Find where the given text appears and provide that cell's center as (X, Y) coordinate. 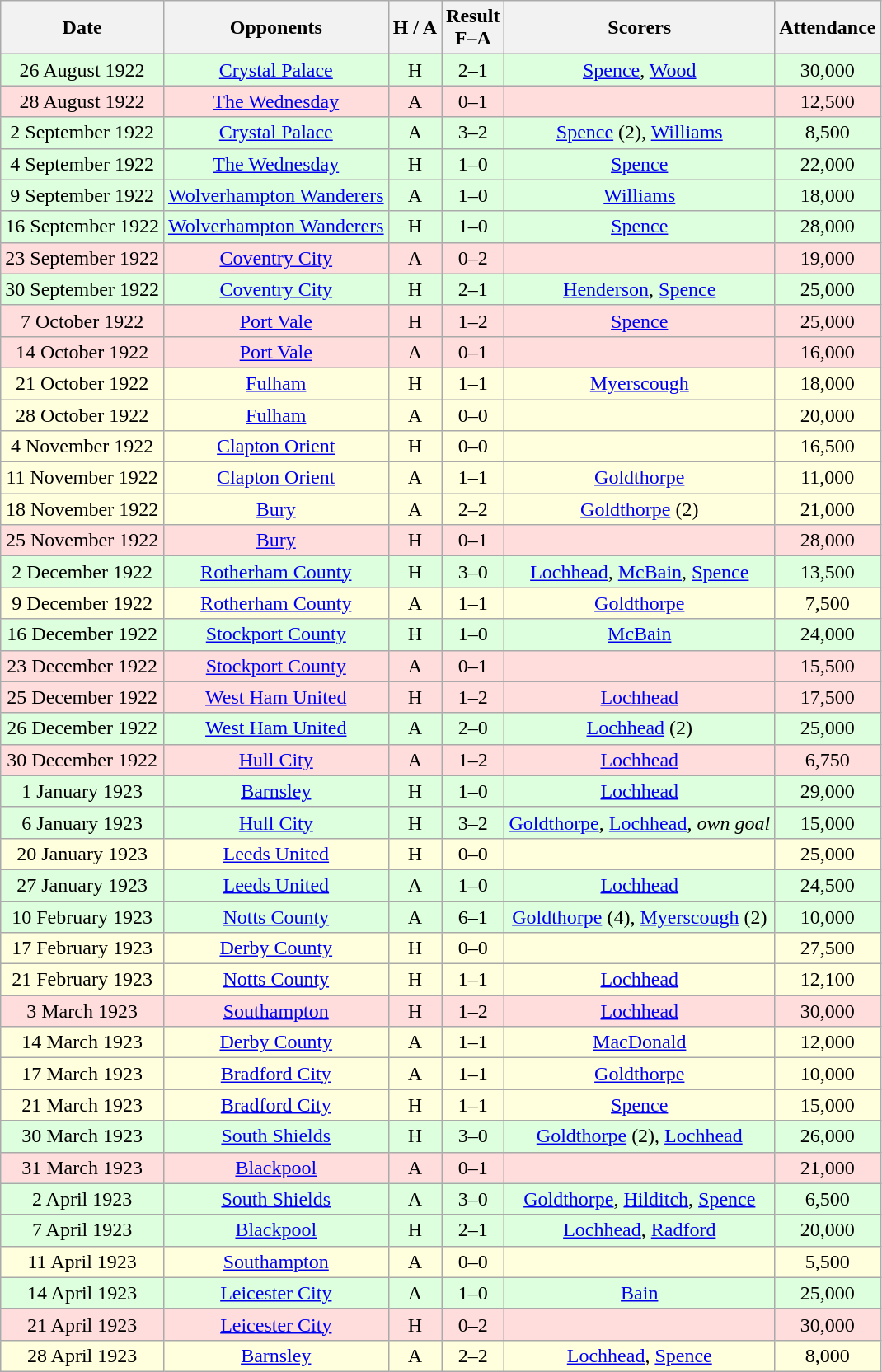
28 August 1922 (82, 101)
6,500 (828, 1199)
MacDonald (640, 1042)
21 February 1923 (82, 980)
26 August 1922 (82, 70)
14 October 1922 (82, 352)
15,500 (828, 666)
18 November 1922 (82, 509)
Lochhead, Spence (640, 1356)
27 January 1923 (82, 885)
27,500 (828, 948)
25 December 1922 (82, 697)
Goldthorpe (4), Myerscough (2) (640, 917)
6 January 1923 (82, 822)
16,000 (828, 352)
Williams (640, 195)
9 September 1922 (82, 195)
26,000 (828, 1136)
17 March 1923 (82, 1074)
21 October 1922 (82, 383)
21 April 1923 (82, 1324)
4 November 1922 (82, 447)
28 April 1923 (82, 1356)
Henderson, Spence (640, 289)
2 December 1922 (82, 572)
H / A (415, 28)
25 November 1922 (82, 541)
28 October 1922 (82, 414)
6–1 (473, 917)
Lochhead (2) (640, 728)
Spence, Wood (640, 70)
16 September 1922 (82, 227)
19,000 (828, 258)
17,500 (828, 697)
2 April 1923 (82, 1199)
29,000 (828, 791)
22,000 (828, 164)
12,000 (828, 1042)
21 March 1923 (82, 1105)
Scorers (640, 28)
5,500 (828, 1262)
13,500 (828, 572)
12,500 (828, 101)
2–0 (473, 728)
7 October 1922 (82, 321)
16 December 1922 (82, 634)
30 March 1923 (82, 1136)
Goldthorpe (2) (640, 509)
Goldthorpe, Lochhead, own goal (640, 822)
26 December 1922 (82, 728)
7 April 1923 (82, 1230)
24,000 (828, 634)
9 December 1922 (82, 603)
30 September 1922 (82, 289)
2 September 1922 (82, 133)
Goldthorpe (2), Lochhead (640, 1136)
8,000 (828, 1356)
14 April 1923 (82, 1293)
Goldthorpe, Hilditch, Spence (640, 1199)
8,500 (828, 133)
6,750 (828, 760)
Spence (2), Williams (640, 133)
14 March 1923 (82, 1042)
23 September 1922 (82, 258)
11 November 1922 (82, 478)
24,500 (828, 885)
23 December 1922 (82, 666)
Date (82, 28)
12,100 (828, 980)
10 February 1923 (82, 917)
Myerscough (640, 383)
11,000 (828, 478)
3 March 1923 (82, 1011)
20 January 1923 (82, 854)
ResultF–A (473, 28)
17 February 1923 (82, 948)
Bain (640, 1293)
Lochhead, Radford (640, 1230)
Opponents (275, 28)
11 April 1923 (82, 1262)
Attendance (828, 28)
7,500 (828, 603)
31 March 1923 (82, 1168)
16,500 (828, 447)
McBain (640, 634)
Lochhead, McBain, Spence (640, 572)
4 September 1922 (82, 164)
30 December 1922 (82, 760)
1 January 1923 (82, 791)
